Output the [X, Y] coordinate of the center of the cell containing the given text.  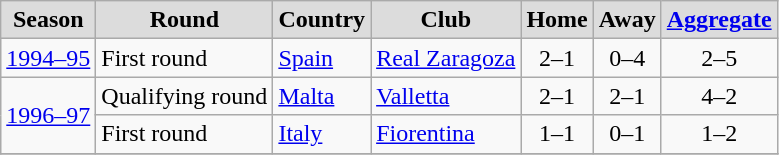
2–5 [719, 58]
Home [557, 20]
Away [627, 20]
Valletta [446, 96]
Spain [322, 58]
1–1 [557, 134]
Round [184, 20]
Real Zaragoza [446, 58]
Aggregate [719, 20]
Italy [322, 134]
Fiorentina [446, 134]
4–2 [719, 96]
1994–95 [48, 58]
Club [446, 20]
Malta [322, 96]
1996–97 [48, 115]
Qualifying round [184, 96]
Season [48, 20]
0–1 [627, 134]
0–4 [627, 58]
Country [322, 20]
1–2 [719, 134]
